Extract the (x, y) coordinate from the center of the cell holding the provided text.  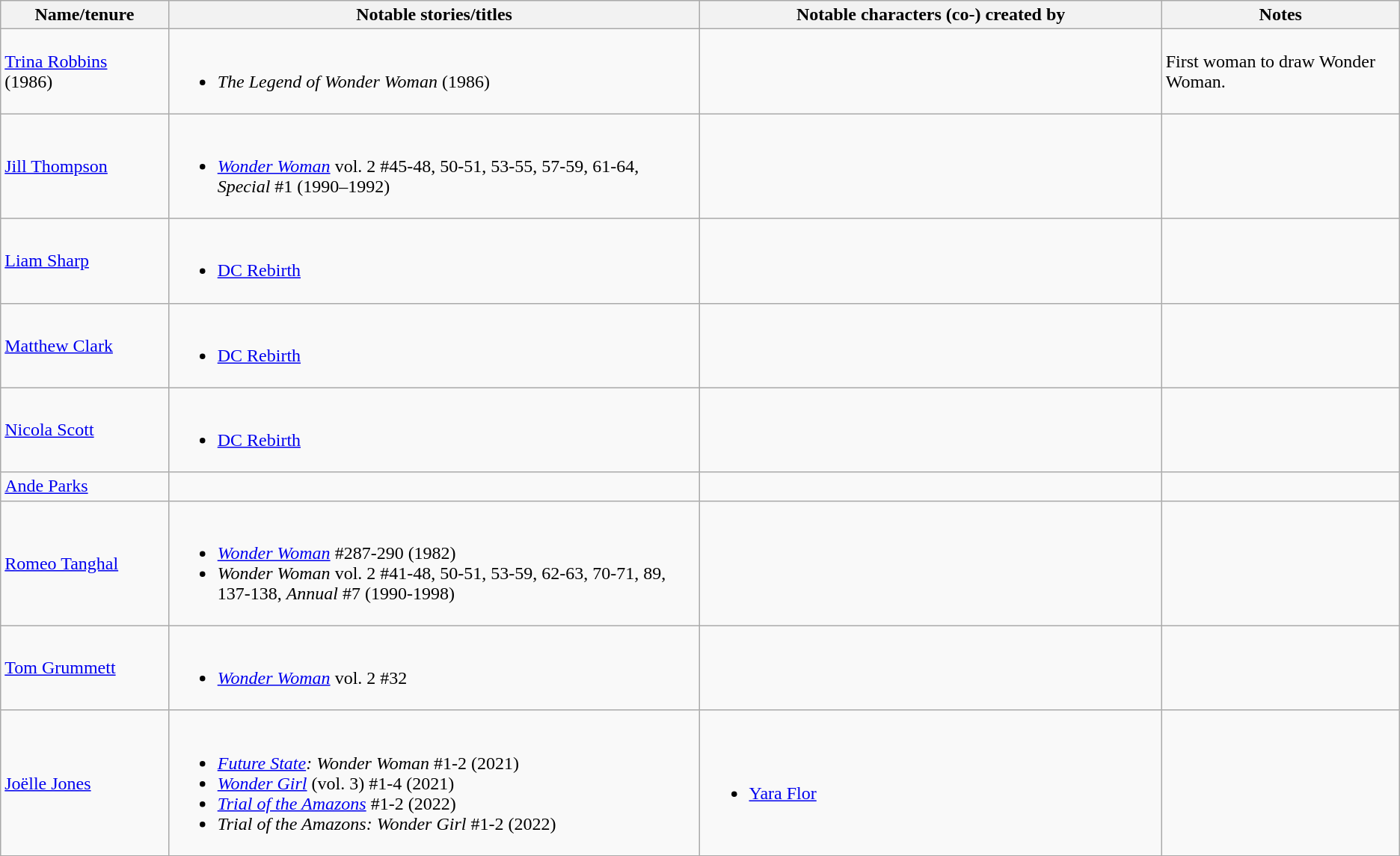
Romeo Tanghal (85, 563)
Liam Sharp (85, 260)
Trina Robbins(1986) (85, 72)
Notes (1280, 15)
Wonder Woman vol. 2 #45-48, 50-51, 53-55, 57-59, 61-64, Special #1 (1990–1992) (434, 166)
Wonder Woman vol. 2 #32 (434, 667)
Yara Flor (930, 783)
Notable characters (co-) created by (930, 15)
Joëlle Jones (85, 783)
Matthew Clark (85, 346)
The Legend of Wonder Woman (1986) (434, 72)
Wonder Woman #287-290 (1982)Wonder Woman vol. 2 #41-48, 50-51, 53-59, 62-63, 70-71, 89, 137-138, Annual #7 (1990-1998) (434, 563)
Tom Grummett (85, 667)
Jill Thompson (85, 166)
Name/tenure (85, 15)
Notable stories/titles (434, 15)
Nicola Scott (85, 429)
Ande Parks (85, 486)
First woman to draw Wonder Woman. (1280, 72)
Future State: Wonder Woman #1-2 (2021)Wonder Girl (vol. 3) #1-4 (2021)Trial of the Amazons #1-2 (2022)Trial of the Amazons: Wonder Girl #1-2 (2022) (434, 783)
